Provide the [x, y] coordinate of the cell's center where the given text is located.  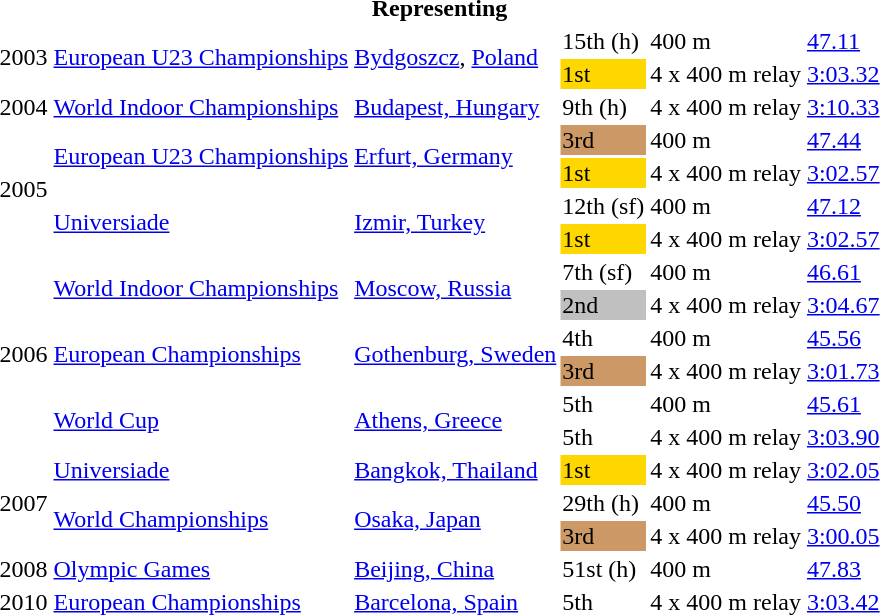
9th (h) [604, 107]
European Championships [201, 354]
Athens, Greece [456, 420]
7th (sf) [604, 272]
2nd [604, 305]
Izmir, Turkey [456, 222]
Osaka, Japan [456, 520]
Olympic Games [201, 569]
Bangkok, Thailand [456, 470]
World Championships [201, 520]
Gothenburg, Sweden [456, 354]
12th (sf) [604, 206]
15th (h) [604, 41]
World Cup [201, 420]
51st (h) [604, 569]
Moscow, Russia [456, 288]
Beijing, China [456, 569]
Erfurt, Germany [456, 156]
Budapest, Hungary [456, 107]
29th (h) [604, 503]
4th [604, 338]
Bydgoszcz, Poland [456, 58]
